Search for the cell housing the specified text and yield its [X, Y] center coordinate. 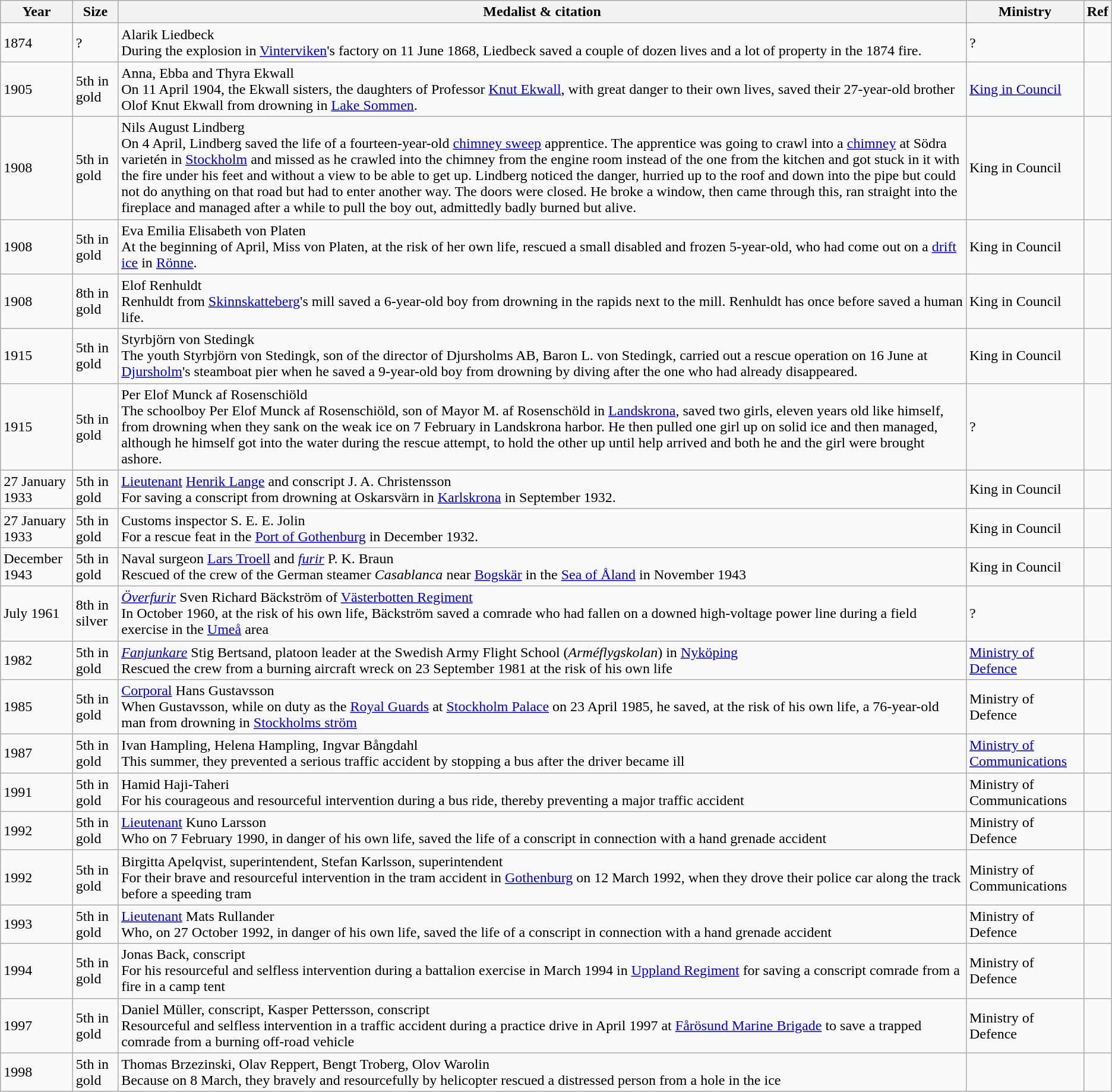
Lieutenant Kuno Larsson Who on 7 February 1990, in danger of his own life, saved the life of a conscript in connection with a hand grenade accident [542, 831]
Customs inspector S. E. E. Jolin For a rescue feat in the Port of Gothenburg in December 1932. [542, 528]
1905 [37, 89]
Hamid Haji-Taheri For his courageous and resourceful intervention during a bus ride, thereby preventing a major traffic accident [542, 793]
1998 [37, 1072]
Medalist & citation [542, 12]
Size [95, 12]
Ivan Hampling, Helena Hampling, Ingvar Bångdahl This summer, they prevented a serious traffic accident by stopping a bus after the driver became ill [542, 753]
1982 [37, 659]
July 1961 [37, 613]
1987 [37, 753]
Year [37, 12]
1874 [37, 43]
Ministry [1025, 12]
1997 [37, 1025]
December 1943 [37, 567]
1993 [37, 924]
8th in silver [95, 613]
8th in gold [95, 301]
1994 [37, 971]
1985 [37, 707]
Ref [1098, 12]
1991 [37, 793]
Lieutenant Henrik Lange and conscript J. A. Christensson For saving a conscript from drowning at Oskarsvärn in Karlskrona in September 1932. [542, 490]
